For the text-containing cell, return its midpoint in (X, Y) coordinate format. 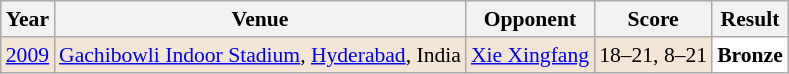
Result (750, 19)
Bronze (750, 55)
18–21, 8–21 (653, 55)
Year (28, 19)
Opponent (530, 19)
2009 (28, 55)
Score (653, 19)
Xie Xingfang (530, 55)
Venue (260, 19)
Gachibowli Indoor Stadium, Hyderabad, India (260, 55)
